Identify which cell holds the provided text, then report its (x, y) central coordinate. 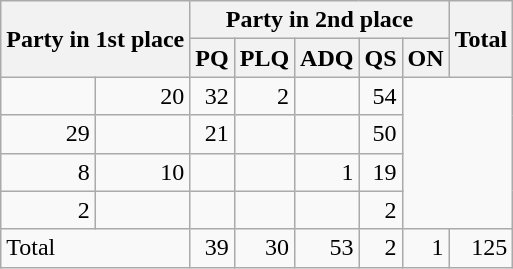
PQ (212, 58)
ADQ (327, 58)
PLQ (264, 58)
QS (380, 58)
8 (48, 172)
Party in 2nd place (320, 20)
54 (380, 96)
39 (212, 248)
19 (380, 172)
32 (212, 96)
50 (380, 134)
125 (481, 248)
29 (48, 134)
21 (212, 134)
20 (142, 96)
30 (264, 248)
10 (142, 172)
Party in 1st place (96, 39)
53 (327, 248)
ON (426, 58)
